Locate the cell with the specified text and output its [x, y] center coordinate. 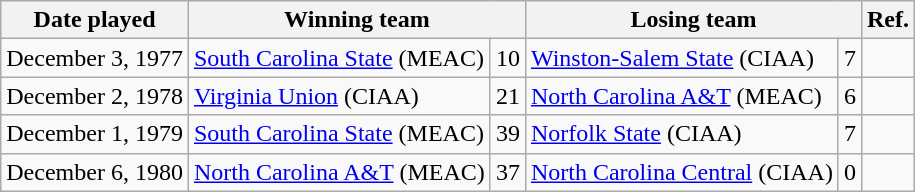
Winston-Salem State (CIAA) [682, 58]
Date played [95, 20]
Virginia Union (CIAA) [339, 96]
Ref. [888, 20]
10 [508, 58]
December 6, 1980 [95, 172]
21 [508, 96]
Winning team [356, 20]
Norfolk State (CIAA) [682, 134]
0 [850, 172]
6 [850, 96]
39 [508, 134]
North Carolina Central (CIAA) [682, 172]
December 1, 1979 [95, 134]
December 3, 1977 [95, 58]
37 [508, 172]
December 2, 1978 [95, 96]
Losing team [693, 20]
